Provide the [x, y] coordinate of the cell's center where the given text is located.  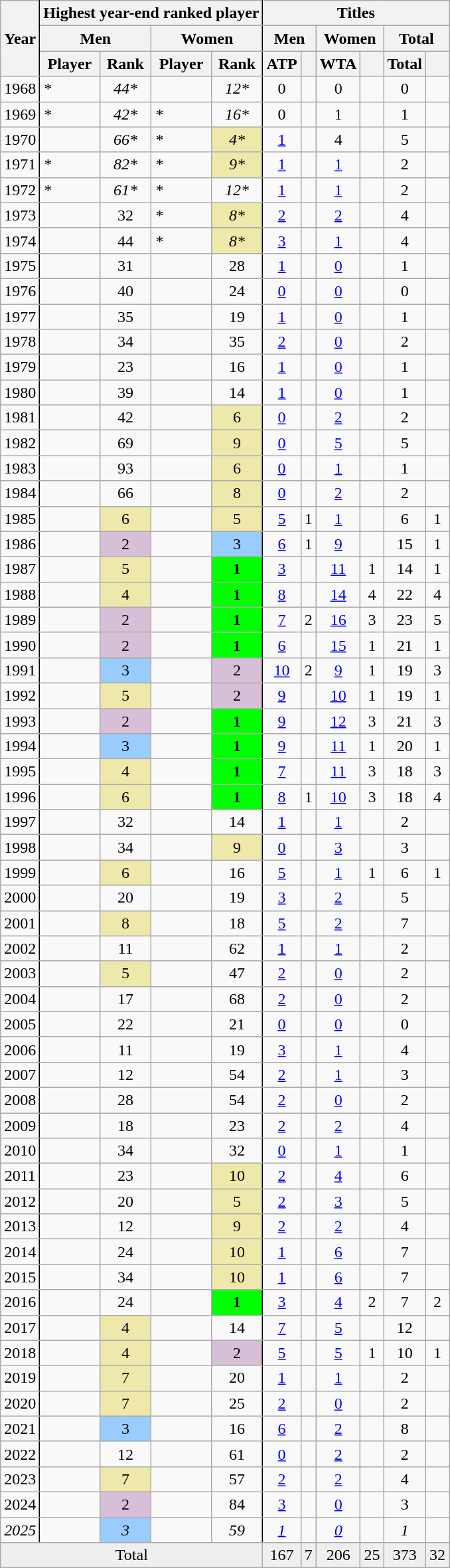
1992 [20, 695]
66* [125, 139]
44* [125, 89]
1996 [20, 797]
2025 [20, 1529]
1984 [20, 493]
2010 [20, 1151]
2005 [20, 1024]
1971 [20, 165]
1988 [20, 594]
1973 [20, 215]
1995 [20, 772]
1980 [20, 392]
1969 [20, 114]
59 [237, 1529]
1993 [20, 721]
93 [125, 468]
68 [237, 999]
1978 [20, 342]
40 [125, 291]
2009 [20, 1126]
44 [125, 240]
69 [125, 443]
2007 [20, 1075]
2011 [20, 1176]
2021 [20, 1429]
2004 [20, 999]
42* [125, 114]
82* [125, 165]
2002 [20, 948]
2024 [20, 1504]
2006 [20, 1049]
1983 [20, 468]
Year [20, 39]
1970 [20, 139]
167 [281, 1555]
1979 [20, 367]
Titles [356, 13]
1999 [20, 873]
2023 [20, 1479]
1997 [20, 822]
1989 [20, 620]
1974 [20, 240]
1986 [20, 544]
2014 [20, 1252]
17 [125, 999]
42 [125, 418]
2013 [20, 1227]
1990 [20, 645]
1972 [20, 190]
1998 [20, 847]
4* [237, 139]
57 [237, 1479]
1985 [20, 519]
1994 [20, 746]
2001 [20, 923]
47 [237, 974]
62 [237, 948]
2022 [20, 1454]
ATP [281, 64]
2017 [20, 1328]
61* [125, 190]
373 [405, 1555]
Highest year-end ranked player [151, 13]
16* [237, 114]
2016 [20, 1302]
2019 [20, 1378]
2008 [20, 1100]
206 [338, 1555]
2000 [20, 898]
66 [125, 493]
1982 [20, 443]
31 [125, 266]
1968 [20, 89]
2020 [20, 1403]
1981 [20, 418]
2003 [20, 974]
WTA [338, 64]
1975 [20, 266]
2012 [20, 1201]
1977 [20, 317]
1976 [20, 291]
9* [237, 165]
2015 [20, 1277]
39 [125, 392]
61 [237, 1454]
1987 [20, 569]
84 [237, 1504]
2018 [20, 1353]
1991 [20, 670]
